Detect which cell encompasses the target text, then output its (x, y) center coordinate. 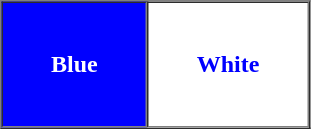
White (228, 65)
Blue (75, 65)
